Return [x, y] of the center of cell containing provided text 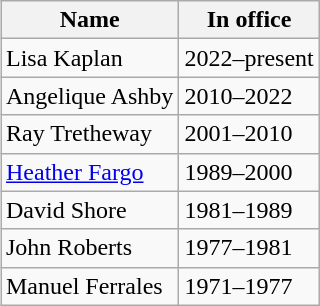
Angelique Ashby [89, 96]
John Roberts [89, 248]
1971–1977 [249, 286]
2022–present [249, 58]
Name [89, 20]
1977–1981 [249, 248]
In office [249, 20]
2001–2010 [249, 134]
1981–1989 [249, 210]
Manuel Ferrales [89, 286]
Heather Fargo [89, 172]
2010–2022 [249, 96]
David Shore [89, 210]
Lisa Kaplan [89, 58]
Ray Tretheway [89, 134]
1989–2000 [249, 172]
